Detect which cell encompasses the target text, then output its [X, Y] center coordinate. 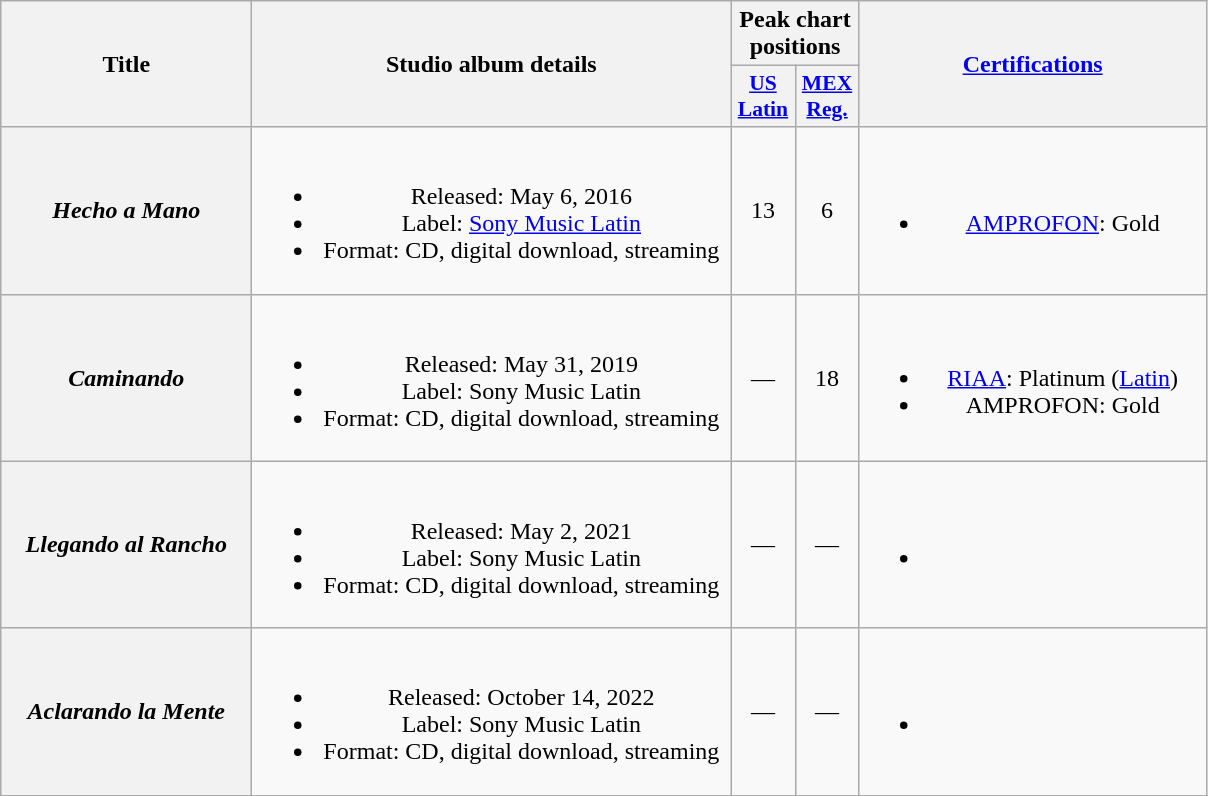
MEXReg. [827, 96]
Title [126, 64]
Aclarando la Mente [126, 712]
18 [827, 378]
RIAA: Platinum (Latin)AMPROFON: Gold [1032, 378]
Released: May 31, 2019Label: Sony Music LatinFormat: CD, digital download, streaming [492, 378]
Peak chart positions [795, 34]
Released: May 6, 2016Label: Sony Music LatinFormat: CD, digital download, streaming [492, 210]
Caminando [126, 378]
AMPROFON: Gold [1032, 210]
Llegando al Rancho [126, 544]
Released: May 2, 2021Label: Sony Music LatinFormat: CD, digital download, streaming [492, 544]
Studio album details [492, 64]
USLatin [763, 96]
Hecho a Mano [126, 210]
Certifications [1032, 64]
6 [827, 210]
Released: October 14, 2022Label: Sony Music LatinFormat: CD, digital download, streaming [492, 712]
13 [763, 210]
